Return (X, Y) of the center of cell containing provided text 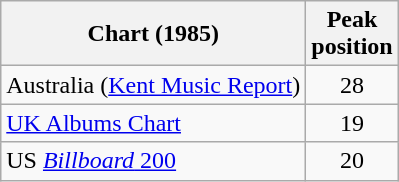
Australia (Kent Music Report) (154, 85)
US Billboard 200 (154, 161)
19 (352, 123)
Chart (1985) (154, 34)
Peakposition (352, 34)
UK Albums Chart (154, 123)
28 (352, 85)
20 (352, 161)
